For the text-containing cell, return its midpoint in (X, Y) coordinate format. 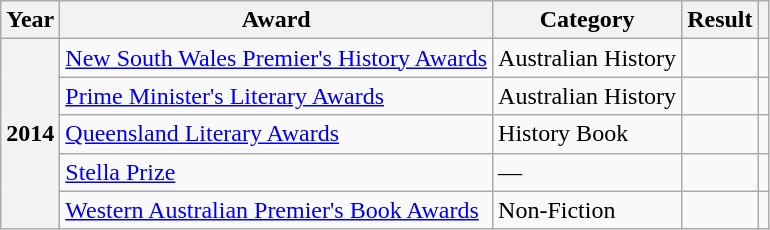
Western Australian Premier's Book Awards (276, 210)
New South Wales Premier's History Awards (276, 58)
Year (30, 20)
Queensland Literary Awards (276, 134)
History Book (588, 134)
Category (588, 20)
Non-Fiction (588, 210)
Prime Minister's Literary Awards (276, 96)
Stella Prize (276, 172)
Award (276, 20)
2014 (30, 134)
— (588, 172)
Result (720, 20)
